From the cell containing the given text, extract its center point as [x, y] coordinate. 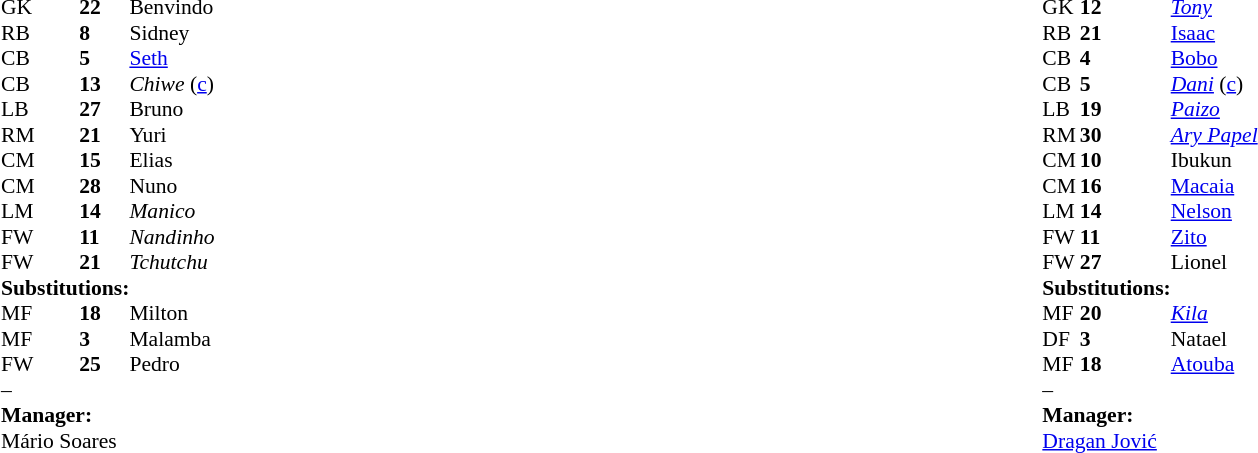
Yuri [172, 135]
Atouba [1214, 365]
Nuno [172, 186]
13 [104, 84]
16 [1099, 186]
Zito [1214, 237]
Pedro [172, 365]
Tchutchu [172, 263]
Elias [172, 161]
30 [1099, 135]
Paizo [1214, 109]
20 [1099, 313]
15 [104, 161]
Seth [172, 59]
8 [104, 33]
Ibukun [1214, 161]
28 [104, 186]
Malamba [172, 339]
25 [104, 365]
Kila [1214, 313]
Manico [172, 211]
Sidney [172, 33]
Isaac [1214, 33]
Natael [1214, 339]
Milton [172, 313]
Ary Papel [1214, 135]
DF [1061, 339]
19 [1099, 109]
10 [1099, 161]
Bobo [1214, 59]
Lionel [1214, 263]
Chiwe (c) [172, 84]
Bruno [172, 109]
Dani (c) [1214, 84]
Nandinho [172, 237]
Nelson [1214, 211]
Macaia [1214, 186]
4 [1099, 59]
